Identify which cell holds the provided text, then report its [x, y] central coordinate. 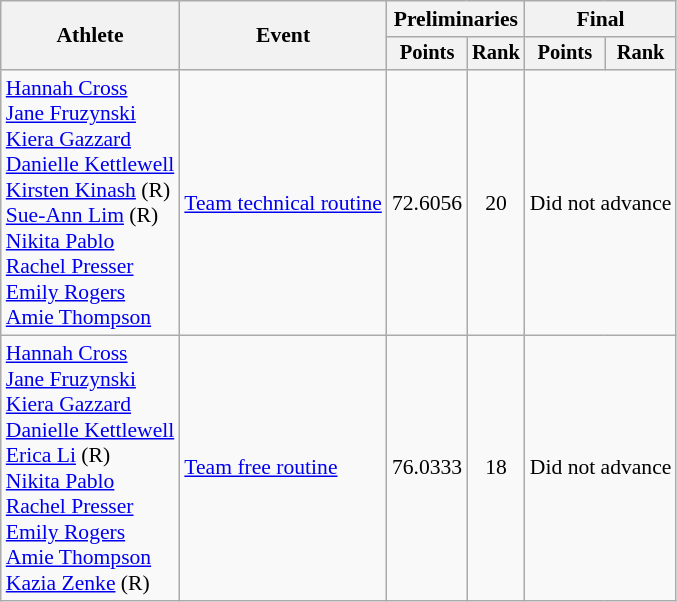
Team technical routine [283, 202]
Team free routine [283, 468]
Hannah CrossJane FruzynskiKiera GazzardDanielle KettlewellKirsten Kinash (R)Sue-Ann Lim (R)Nikita PabloRachel PresserEmily RogersAmie Thompson [90, 202]
18 [496, 468]
72.6056 [427, 202]
76.0333 [427, 468]
Hannah CrossJane FruzynskiKiera GazzardDanielle KettlewellErica Li (R)Nikita PabloRachel PresserEmily RogersAmie ThompsonKazia Zenke (R) [90, 468]
Athlete [90, 36]
Preliminaries [456, 19]
20 [496, 202]
Event [283, 36]
Final [601, 19]
